Pinpoint the cell where the given text exists, returning its (x, y) midpoint coordinate. 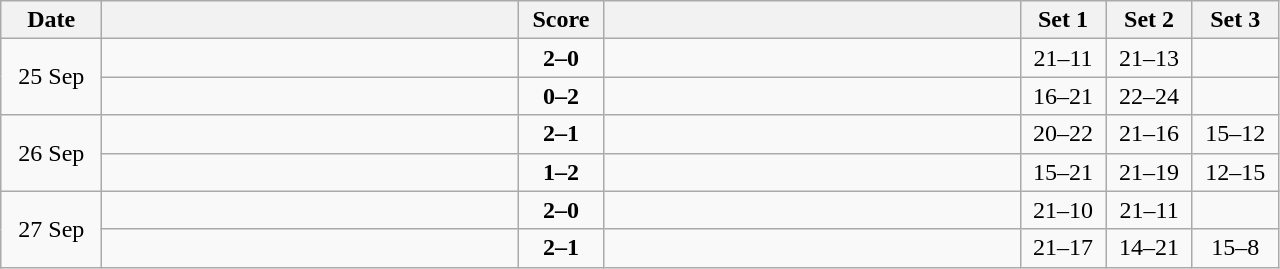
14–21 (1149, 248)
1–2 (561, 172)
0–2 (561, 96)
15–21 (1063, 172)
Set 1 (1063, 20)
21–19 (1149, 172)
16–21 (1063, 96)
22–24 (1149, 96)
27 Sep (52, 229)
21–16 (1149, 134)
21–10 (1063, 210)
12–15 (1235, 172)
Set 2 (1149, 20)
15–12 (1235, 134)
Date (52, 20)
21–13 (1149, 58)
Score (561, 20)
21–17 (1063, 248)
Set 3 (1235, 20)
20–22 (1063, 134)
25 Sep (52, 77)
15–8 (1235, 248)
26 Sep (52, 153)
